Search for the cell housing the specified text and yield its (X, Y) center coordinate. 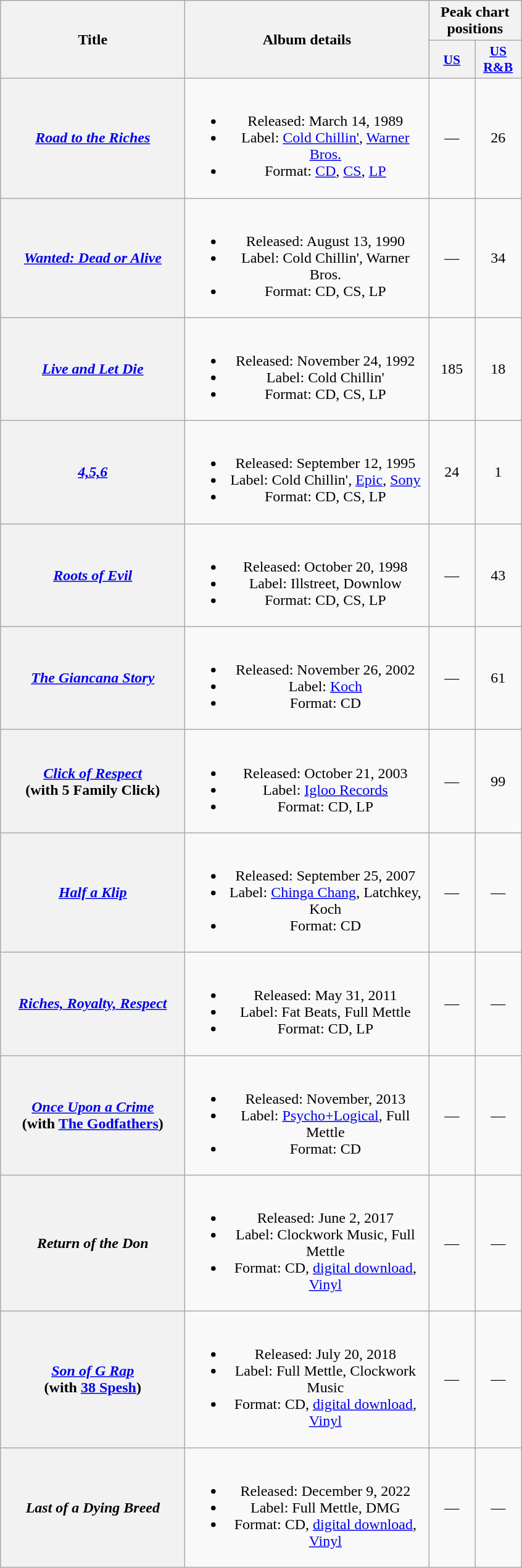
Released: September 12, 1995Label: Cold Chillin', Epic, SonyFormat: CD, CS, LP (307, 472)
1 (499, 472)
4,5,6 (93, 472)
Return of the Don (93, 1243)
24 (452, 472)
185 (452, 369)
Last of a Dying Breed (93, 1508)
Once Upon a Crime(with The Godfathers) (93, 1115)
Click of Respect(with 5 Family Click) (93, 781)
Wanted: Dead or Alive (93, 258)
43 (499, 575)
Released: September 25, 2007Label: Chinga Chang, Latchkey, KochFormat: CD (307, 892)
Live and Let Die (93, 369)
Released: November, 2013Label: Psycho+Logical, Full MettleFormat: CD (307, 1115)
Title (93, 39)
Released: December 9, 2022Label: Full Mettle, DMGFormat: CD, digital download, Vinyl (307, 1508)
US (452, 59)
61 (499, 678)
US R&B (499, 59)
Released: November 26, 2002Label: KochFormat: CD (307, 678)
Released: June 2, 2017Label: Clockwork Music, Full MettleFormat: CD, digital download, Vinyl (307, 1243)
34 (499, 258)
26 (499, 138)
Roots of Evil (93, 575)
Peak chart positions (475, 21)
18 (499, 369)
Released: July 20, 2018Label: Full Mettle, Clockwork MusicFormat: CD, digital download, Vinyl (307, 1380)
Riches, Royalty, Respect (93, 1004)
Released: October 20, 1998Label: Illstreet, DownlowFormat: CD, CS, LP (307, 575)
99 (499, 781)
Released: March 14, 1989Label: Cold Chillin', Warner Bros.Format: CD, CS, LP (307, 138)
Son of G Rap(with 38 Spesh) (93, 1380)
Half a Klip (93, 892)
Released: August 13, 1990Label: Cold Chillin', Warner Bros.Format: CD, CS, LP (307, 258)
Released: May 31, 2011Label: Fat Beats, Full MettleFormat: CD, LP (307, 1004)
Released: November 24, 1992Label: Cold Chillin'Format: CD, CS, LP (307, 369)
Album details (307, 39)
Road to the Riches (93, 138)
The Giancana Story (93, 678)
Released: October 21, 2003Label: Igloo RecordsFormat: CD, LP (307, 781)
